Determine the (x, y) coordinate at the center of the cell enclosing the given text.  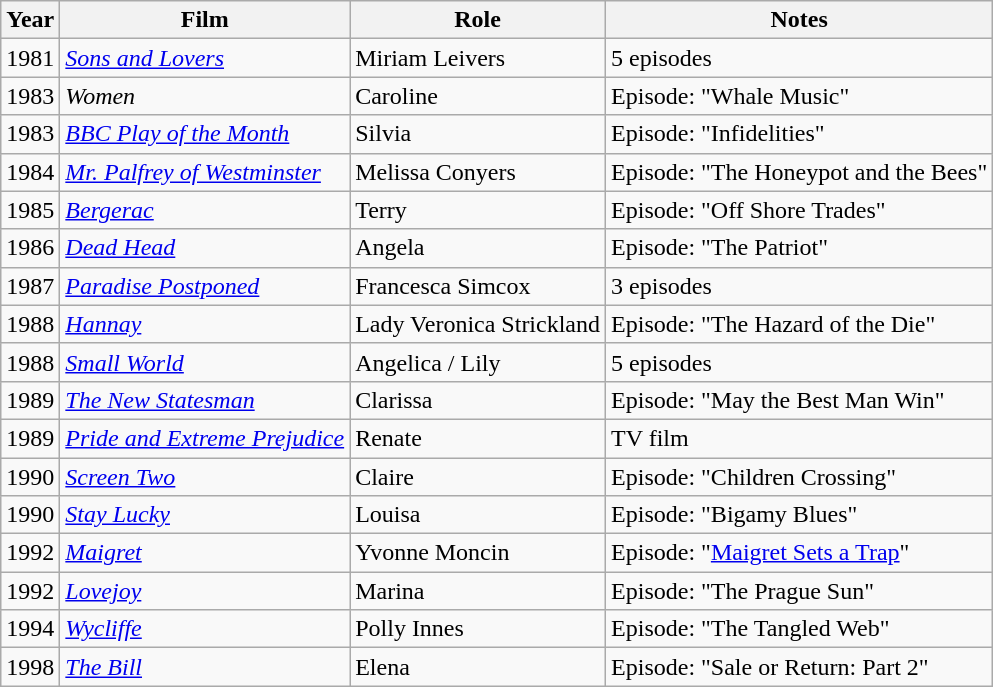
Episode: "The Tangled Web" (800, 629)
Lady Veronica Strickland (478, 324)
Caroline (478, 96)
Notes (800, 20)
Episode: "Children Crossing" (800, 477)
Francesca Simcox (478, 286)
Mr. Palfrey of Westminster (205, 172)
Episode: "Bigamy Blues" (800, 515)
Sons and Lovers (205, 58)
Small World (205, 362)
Pride and Extreme Prejudice (205, 438)
Episode: "Whale Music" (800, 96)
The New Statesman (205, 400)
Miriam Leivers (478, 58)
Year (30, 20)
Yvonne Moncin (478, 553)
1981 (30, 58)
The Bill (205, 667)
Episode: "Infidelities" (800, 134)
TV film (800, 438)
Episode: "The Patriot" (800, 248)
1986 (30, 248)
Lovejoy (205, 591)
Screen Two (205, 477)
Claire (478, 477)
Dead Head (205, 248)
Episode: "The Honeypot and the Bees" (800, 172)
Role (478, 20)
Episode: "Maigret Sets a Trap" (800, 553)
1998 (30, 667)
Angelica / Lily (478, 362)
Louisa (478, 515)
Maigret (205, 553)
1984 (30, 172)
Polly Innes (478, 629)
Paradise Postponed (205, 286)
Hannay (205, 324)
Wycliffe (205, 629)
Melissa Conyers (478, 172)
Episode: "May the Best Man Win" (800, 400)
Angela (478, 248)
1985 (30, 210)
Episode: "Off Shore Trades" (800, 210)
Marina (478, 591)
Episode: "The Hazard of the Die" (800, 324)
3 episodes (800, 286)
Film (205, 20)
BBC Play of the Month (205, 134)
1994 (30, 629)
Clarissa (478, 400)
1987 (30, 286)
Renate (478, 438)
Women (205, 96)
Bergerac (205, 210)
Episode: "Sale or Return: Part 2" (800, 667)
Stay Lucky (205, 515)
Episode: "The Prague Sun" (800, 591)
Terry (478, 210)
Elena (478, 667)
Silvia (478, 134)
